Provide the [x, y] coordinate of the cell's center where the given text is located.  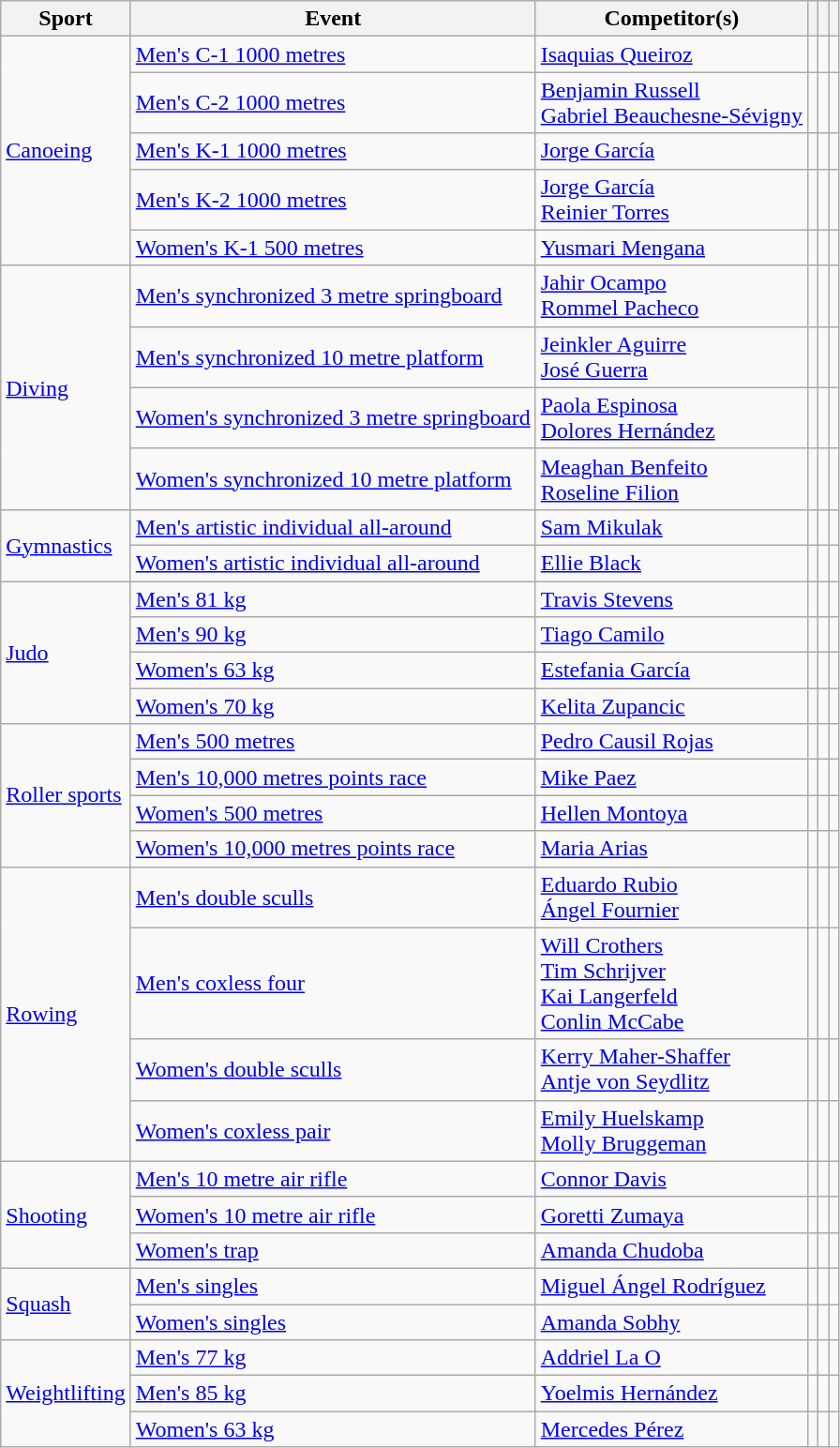
Women's trap [333, 1250]
Travis Stevens [671, 599]
Women's coxless pair [333, 1131]
Men's synchronized 10 metre platform [333, 356]
Event [333, 19]
Benjamin RussellGabriel Beauchesne-Sévigny [671, 103]
Men's 10,000 metres points race [333, 777]
Yusmari Mengana [671, 248]
Men's K-1 1000 metres [333, 151]
Will CrothersTim SchrijverKai LangerfeldConlin McCabe [671, 983]
Roller sports [66, 795]
Addriel La O [671, 1358]
Kelita Zupancic [671, 706]
Mike Paez [671, 777]
Connor Davis [671, 1179]
Ellie Black [671, 563]
Amanda Sobhy [671, 1321]
Shooting [66, 1214]
Gymnastics [66, 545]
Men's 500 metres [333, 742]
Women's 70 kg [333, 706]
Men's singles [333, 1286]
Men's 77 kg [333, 1358]
Isaquias Queiroz [671, 54]
Goretti Zumaya [671, 1214]
Women's synchronized 10 metre platform [333, 478]
Emily HuelskampMolly Bruggeman [671, 1131]
Jahir OcampoRommel Pacheco [671, 296]
Eduardo RubioÁngel Fournier [671, 897]
Women's artistic individual all-around [333, 563]
Miguel Ángel Rodríguez [671, 1286]
Amanda Chudoba [671, 1250]
Men's artistic individual all-around [333, 527]
Pedro Causil Rojas [671, 742]
Women's double sculls [333, 1069]
Hellen Montoya [671, 813]
Men's C-1 1000 metres [333, 54]
Men's 10 metre air rifle [333, 1179]
Men's K-2 1000 metres [333, 199]
Women's 10,000 metres points race [333, 849]
Kerry Maher-ShafferAntje von Seydlitz [671, 1069]
Men's 85 kg [333, 1394]
Paola EspinosaDolores Hernández [671, 418]
Men's 81 kg [333, 599]
Women's singles [333, 1321]
Weightlifting [66, 1394]
Squash [66, 1304]
Women's 10 metre air rifle [333, 1214]
Judo [66, 653]
Men's double sculls [333, 897]
Men's 90 kg [333, 635]
Men's coxless four [333, 983]
Yoelmis Hernández [671, 1394]
Women's 500 metres [333, 813]
Sam Mikulak [671, 527]
Women's K-1 500 metres [333, 248]
Tiago Camilo [671, 635]
Jorge GarcíaReinier Torres [671, 199]
Meaghan BenfeitoRoseline Filion [671, 478]
Estefania García [671, 671]
Men's synchronized 3 metre springboard [333, 296]
Canoeing [66, 151]
Diving [66, 387]
Women's synchronized 3 metre springboard [333, 418]
Jorge García [671, 151]
Mercedes Pérez [671, 1429]
Maria Arias [671, 849]
Sport [66, 19]
Men's C-2 1000 metres [333, 103]
Jeinkler AguirreJosé Guerra [671, 356]
Competitor(s) [671, 19]
Rowing [66, 1014]
